Return the (X, Y) coordinate for the center point of the cell that contains the specified text.  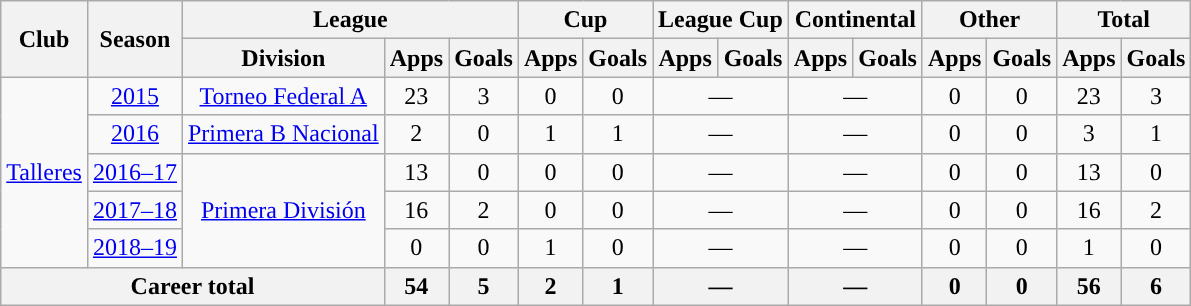
Division (283, 58)
6 (1156, 286)
2017–18 (134, 210)
56 (1089, 286)
Career total (192, 286)
2018–19 (134, 248)
Torneo Federal A (283, 96)
Club (44, 39)
Total (1124, 20)
League (350, 20)
Talleres (44, 172)
Cup (585, 20)
League Cup (721, 20)
54 (416, 286)
2016 (134, 134)
Continental (855, 20)
Primera División (283, 210)
Other (989, 20)
5 (484, 286)
Season (134, 39)
Primera B Nacional (283, 134)
2015 (134, 96)
2016–17 (134, 172)
